Search for the cell housing the specified text and yield its (x, y) center coordinate. 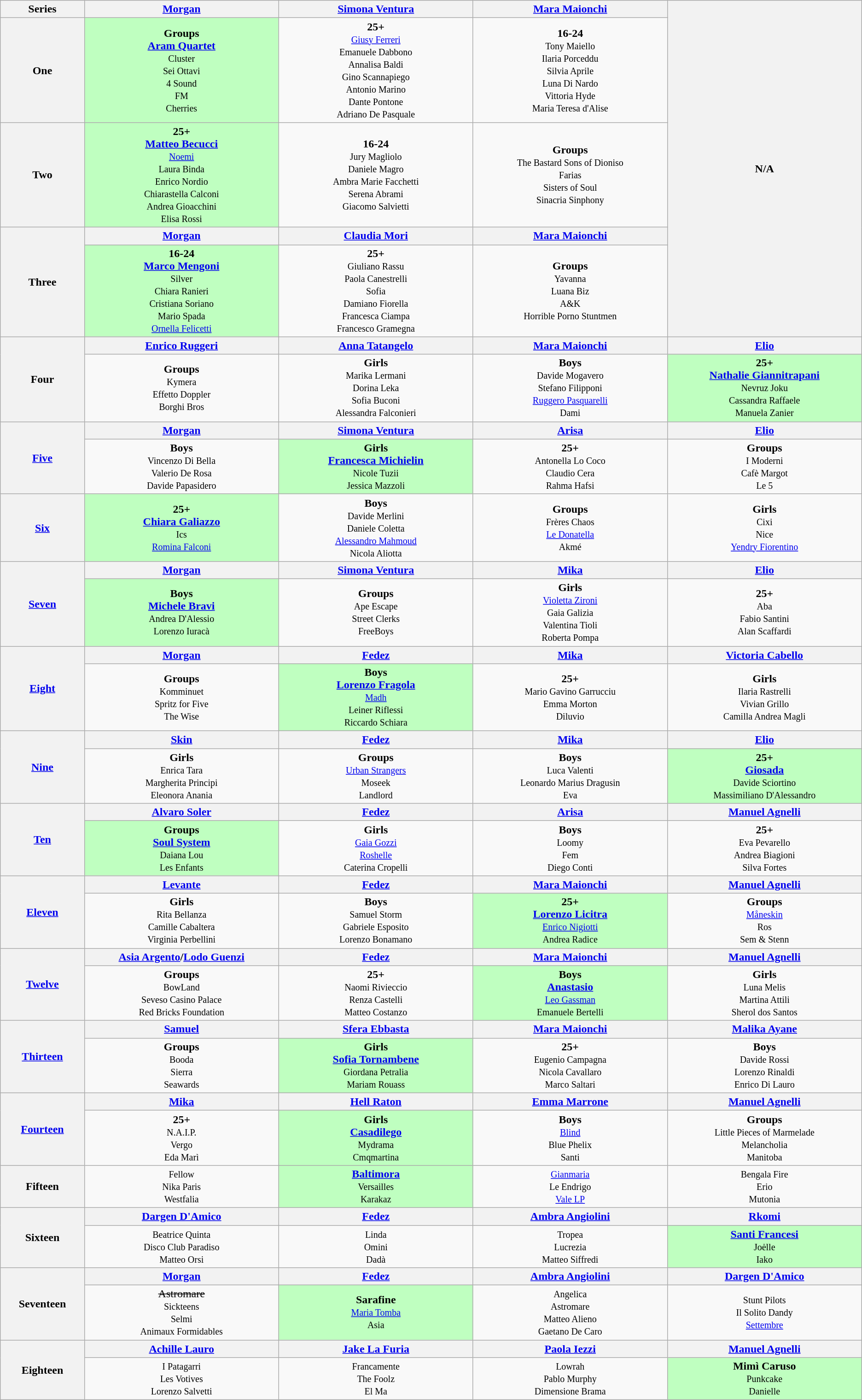
Stunt PilotsIl Solito DandySettembre (764, 1313)
GroupsKomminuetSpritz for FiveThe Wise (181, 697)
GirlsMarika LermaniDorina LekaSofia BuconiAlessandra Falconieri (376, 388)
Sixteen (42, 1237)
Fifteen (42, 1186)
Anna Tatangelo (376, 346)
GroupsMåneskinRosSem & Stenn (764, 920)
GirlsCixiNiceYendry Fiorentino (764, 527)
BoysVincenzo Di BellaValerio De RosaDavide Papasidero (181, 466)
25+Chiara GaliazzoIcsRomina Falconi (181, 527)
Two (42, 175)
BoysLuca ValentiLeonardo Marius DragusinEva (570, 776)
Achille Lauro (181, 1349)
16-24Marco MengoniSilverChiara RanieriCristiana SorianoMario SpadaOrnella Felicetti (181, 291)
Girls CasadilegoMydramaCmqmartina (376, 1138)
BoysDavide RossiLorenzo RinaldiEnrico Di Lauro (764, 1065)
25+Giusy FerreriEmanuele DabbonoAnnalisa BaldiGino ScannapiegoAntonio MarinoDante PontoneAdriano De Pasquale (376, 70)
AstromareSickteensSelmiAnimaux Formidables (181, 1313)
Mimì CarusoPunkcakeDanielle (764, 1379)
GroupsLittle Pieces of MarmeladeMelancholiaManitoba (764, 1138)
FrancamenteThe FoolzEl Ma (376, 1379)
Victoria Cabello (764, 655)
GirlsLuna MelisMartina AttiliSherol dos Santos (764, 993)
Thirteen (42, 1057)
AngelicaAstromareMatteo AlienoGaetano De Caro (570, 1313)
Claudia Mori (376, 236)
Eleven (42, 912)
GroupsYavannaLuana BizA&KHorrible Porno Stuntmen (570, 291)
GroupsThe Bastard Sons of DionisoFariasSisters of SoulSinacria Sinphony (570, 175)
BoysDavide MerliniDaniele ColettaAlessandro MahmoudNicola Aliotta (376, 527)
GroupsFrères ChaosLe DonatellaAkmé (570, 527)
BoysLoomyFemDiego Conti (570, 849)
GroupsKymeraEffetto DopplerBorghi Bros (181, 388)
One (42, 70)
Samuel (181, 1029)
BoysLorenzo FragolaMadhLeiner RiflessiRiccardo Schiara (376, 697)
GianmariaLe EndrigoVale LP (570, 1186)
Enrico Ruggeri (181, 346)
Three (42, 282)
16-24Tony MaielloIlaria PorcedduSilvia AprileLuna Di NardoVittoria HydeMaria Teresa d'Alise (570, 70)
TropeaLucreziaMatteo Siffredi (570, 1247)
25+Eugenio CampagnaNicola CavallaroMarco Saltari (570, 1065)
GirlsIlaria RastrelliVivian GrilloCamilla Andrea Magli (764, 697)
GirlsFrancesca MichielinNicole TuziiJessica Mazzoli (376, 466)
Hell Raton (376, 1101)
Seven (42, 603)
GroupsSoul SystemDaiana LouLes Enfants (181, 849)
25+GiosadaDavide SciortinoMassimiliano D'Alessandro (764, 776)
BoysSamuel StormGabriele EspositoLorenzo Bonamano (376, 920)
25+Nathalie GiannitrapaniNevruz JokuCassandra RaffaeleManuela Zanier (764, 388)
Eighteen (42, 1370)
Skin (181, 740)
Eight (42, 688)
Twelve (42, 984)
25+AbaFabio SantiniAlan Scaffardi (764, 612)
BaltimoraVersaillesKarakaz (376, 1186)
Santi FrancesiJoėlleIako (764, 1247)
Ten (42, 839)
BoysAnastasio Leo GassmanEmanuele Bertelli (570, 993)
GroupsUrban StrangersMoseekLandlord (376, 776)
N/A (764, 169)
Malika Ayane (764, 1029)
Four (42, 379)
GirlsEnrica TaraMargherita PrincipiEleonora Anania (181, 776)
25+N.A.I.P.VergoEda Marì (181, 1138)
GroupsAram QuartetClusterSei Ottavi4 SoundFMCherries (181, 70)
Seventeen (42, 1304)
GirlsRita BellanzaCamille CabalteraVirginia Perbellini (181, 920)
Sfera Ebbasta (376, 1029)
Levante (181, 885)
Alvaro Soler (181, 812)
I PatagarriLes VotivesLorenzo Salvetti (181, 1379)
Five (42, 458)
GroupsApe EscapeStreet ClerksFreeBoys (376, 612)
Bengala FireErioMutonia (764, 1186)
Asia Argento/Lodo Guenzi (181, 957)
Six (42, 527)
25+Lorenzo LicitraEnrico NigiottiAndrea Radice (570, 920)
GroupsBoodaSierraSeawards (181, 1065)
FellowNika ParisWestfalia (181, 1186)
16-24Jury MaglioloDaniele MagroAmbra Marie FacchettiSerena AbramiGiacomo Salvietti (376, 175)
BoysBlindBlue PhelixSanti (570, 1138)
SarafineMaria TombaAsia (376, 1313)
25+Giuliano RassuPaola CanestrelliSofiaDamiano FiorellaFrancesca CiampaFrancesco Gramegna (376, 291)
Fourteen (42, 1129)
GroupsBowLandSeveso Casino PalaceRed Bricks Foundation (181, 993)
Emma Marrone (570, 1101)
GirlsVioletta ZironiGaia GaliziaValentina TioliRoberta Pompa (570, 612)
25+Naomi RivieccioRenza CastelliMatteo Costanzo (376, 993)
25+Mario Gavino GarrucciuEmma MortonDiluvio (570, 697)
25+Antonella Lo CocoClaudio CeraRahma Hafsi (570, 466)
BoysMichele BraviAndrea D'AlessioLorenzo Iuracà (181, 612)
Rkomi (764, 1216)
GirlsSofia TornambeneGiordana PetraliaMariam Rouass (376, 1065)
GirlsGaia GozziRoshelleCaterina Cropelli (376, 849)
Beatrice QuintaDisco Club ParadisoMatteo Orsi (181, 1247)
25+Matteo BecucciNoemiLaura BindaEnrico NordioChiarastella CalconiAndrea GioacchiniElisa Rossi (181, 175)
Series (42, 9)
Paola Iezzi (570, 1349)
GroupsI ModerniCafè MargotLe 5 (764, 466)
Nine (42, 767)
Jake La Furia (376, 1349)
25+Eva PevarelloAndrea BiagioniSilva Fortes (764, 849)
LindaOminiDadà (376, 1247)
BoysDavide MogaveroStefano FilipponiRuggero PasquarelliDami (570, 388)
LowrahPablo MurphyDimensione Brama (570, 1379)
